Provide the (X, Y) coordinate of the cell's center where the given text is located.  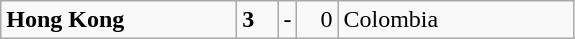
Hong Kong (119, 20)
0 (318, 20)
Colombia (456, 20)
- (288, 20)
3 (258, 20)
